For the text-containing cell, return its midpoint in [X, Y] coordinate format. 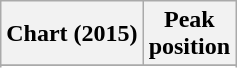
Peakposition [189, 34]
Chart (2015) [72, 34]
